Provide the (X, Y) coordinate of the cell's center where the given text is located.  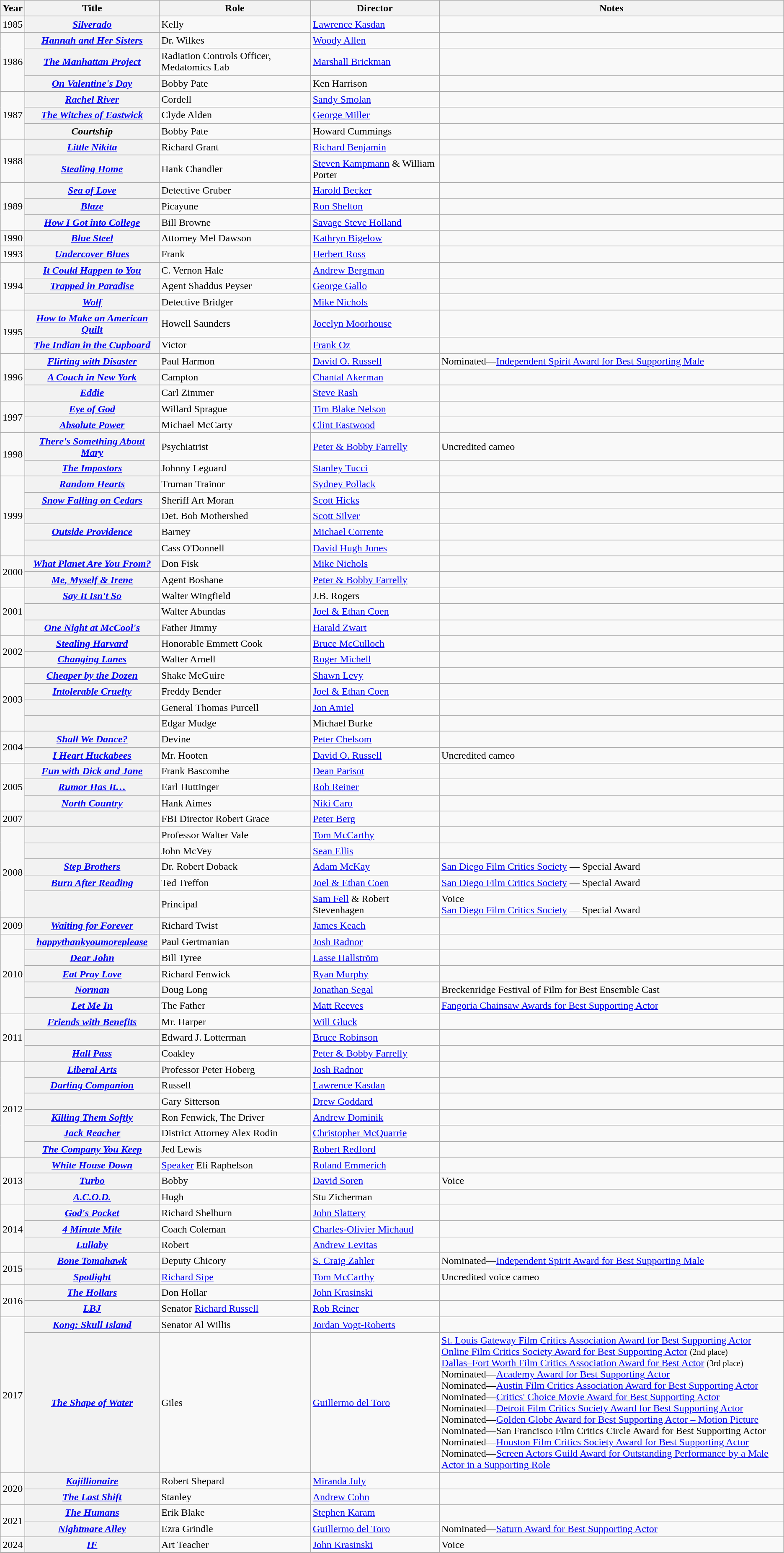
Sandy Smolan (374, 99)
Stanley Tucci (374, 468)
Senator Richard Russell (235, 1309)
4 Minute Mile (92, 1229)
Niki Caro (374, 803)
Let Me In (92, 1005)
The Father (235, 1005)
1986 (13, 62)
Jordan Vogt-Roberts (374, 1325)
Liberal Arts (92, 1070)
2004 (13, 747)
Miranda July (374, 1481)
Dear John (92, 958)
Truman Trainor (235, 484)
Role (235, 8)
happythankyoumoreplease (92, 942)
Bill Tyree (235, 958)
It Could Happen to You (92, 270)
Stanley (235, 1497)
Walter Wingfield (235, 596)
John McVey (235, 851)
Richard Fenwick (235, 974)
Shawn Levy (374, 675)
Howard Cummings (374, 131)
Michael Burke (374, 723)
Herbert Ross (374, 254)
Giles (235, 1403)
LBJ (92, 1309)
Wolf (92, 302)
Snow Falling on Cedars (92, 500)
James Keach (374, 926)
Silverado (92, 24)
Howell Saunders (235, 323)
Stealing Home (92, 168)
Frank (235, 254)
2000 (13, 572)
Undercover Blues (92, 254)
Nightmare Alley (92, 1529)
Jon Amiel (374, 707)
Chantal Akerman (374, 377)
Clyde Alden (235, 115)
Woody Allen (374, 40)
Christopher McQuarrie (374, 1133)
Agent Boshane (235, 580)
1994 (13, 286)
Andrew Cohn (374, 1497)
Burn After Reading (92, 883)
George Gallo (374, 286)
Norman (92, 990)
Steven Kampmann & William Porter (374, 168)
2017 (13, 1395)
Doug Long (235, 990)
God's Pocket (92, 1213)
A Couch in New York (92, 377)
Deputy Chicory (235, 1261)
2024 (13, 1545)
1987 (13, 115)
2009 (13, 926)
Eye of God (92, 409)
Cass O'Donnell (235, 548)
Robert (235, 1245)
Ryan Murphy (374, 974)
Picayune (235, 206)
How to Make an American Quilt (92, 323)
Dr. Robert Doback (235, 867)
There's Something About Mary (92, 447)
Hank Aimes (235, 803)
Absolute Power (92, 425)
Earl Huttinger (235, 787)
1989 (13, 206)
Eddie (92, 393)
2015 (13, 1269)
I Heart Huckabees (92, 755)
VoiceSan Diego Film Critics Society — Special Award (611, 904)
Notes (611, 8)
1990 (13, 238)
Blaze (92, 206)
Will Gluck (374, 1022)
Hugh (235, 1197)
Rachel River (92, 99)
1995 (13, 332)
David Hugh Jones (374, 548)
1993 (13, 254)
Stephen Karam (374, 1513)
Kajillionaire (92, 1481)
Sam Fell & Robert Stevenhagen (374, 904)
Honorable Emmett Cook (235, 643)
Friends with Benefits (92, 1022)
Bone Tomahawk (92, 1261)
2003 (13, 699)
Willard Sprague (235, 409)
Paul Gertmanian (235, 942)
Barney (235, 532)
Shall We Dance? (92, 739)
Speaker Eli Raphelson (235, 1165)
Detective Bridger (235, 302)
Freddy Bender (235, 691)
2007 (13, 819)
2016 (13, 1301)
The Indian in the Cupboard (92, 345)
Erik Blake (235, 1513)
Outside Providence (92, 532)
Radiation Controls Officer, Medatomics Lab (235, 62)
Tim Blake Nelson (374, 409)
The Shape of Water (92, 1403)
Charles-Olivier Michaud (374, 1229)
Courtship (92, 131)
Ken Harrison (374, 83)
Killing Them Softly (92, 1117)
Coakley (235, 1054)
Don Hollar (235, 1293)
Uncredited voice cameo (611, 1277)
2011 (13, 1038)
2021 (13, 1521)
Art Teacher (235, 1545)
Flirting with Disaster (92, 361)
Jed Lewis (235, 1149)
Richard Benjamin (374, 147)
Stu Zicherman (374, 1197)
Richard Twist (235, 926)
Andrew Bergman (374, 270)
Mr. Hooten (235, 755)
Trapped in Paradise (92, 286)
Kathryn Bigelow (374, 238)
Det. Bob Mothershed (235, 516)
The Last Shift (92, 1497)
C. Vernon Hale (235, 270)
Principal (235, 904)
General Thomas Purcell (235, 707)
Nominated—Saturn Award for Best Supporting Actor (611, 1529)
Ezra Grindle (235, 1529)
Roger Michell (374, 659)
Dean Parisot (374, 771)
Steve Rash (374, 393)
George Miller (374, 115)
Richard Sipe (235, 1277)
Professor Walter Vale (235, 835)
Detective Gruber (235, 190)
1998 (13, 454)
Year (13, 8)
Say It Isn't So (92, 596)
The Impostors (92, 468)
Richard Shelburn (235, 1213)
S. Craig Zahler (374, 1261)
Step Brothers (92, 867)
Little Nikita (92, 147)
2010 (13, 974)
Scott Silver (374, 516)
Victor (235, 345)
Mr. Harper (235, 1022)
Cheaper by the Dozen (92, 675)
One Night at McCool's (92, 628)
Me, Myself & Irene (92, 580)
Shake McGuire (235, 675)
Marshall Brickman (374, 62)
Cordell (235, 99)
Agent Shaddus Peyser (235, 286)
Coach Coleman (235, 1229)
Edward J. Lotterman (235, 1038)
Peter Chelsom (374, 739)
The Witches of Eastwick (92, 115)
Bruce McCulloch (374, 643)
Fangoria Chainsaw Awards for Best Supporting Actor (611, 1005)
Paul Harmon (235, 361)
The Manhattan Project (92, 62)
Darling Companion (92, 1085)
Jocelyn Moorhouse (374, 323)
A.C.O.D. (92, 1197)
2013 (13, 1181)
Harald Zwart (374, 628)
Lullaby (92, 1245)
Campton (235, 377)
IF (92, 1545)
North Country (92, 803)
Matt Reeves (374, 1005)
Drew Goddard (374, 1101)
District Attorney Alex Rodin (235, 1133)
2001 (13, 612)
Dr. Wilkes (235, 40)
1997 (13, 417)
Random Hearts (92, 484)
2002 (13, 651)
Sean Ellis (374, 851)
The Hollars (92, 1293)
Ron Shelton (374, 206)
Changing Lanes (92, 659)
Gary Sitterson (235, 1101)
J.B. Rogers (374, 596)
White House Down (92, 1165)
Andrew Levitas (374, 1245)
Waiting for Forever (92, 926)
The Humans (92, 1513)
Devine (235, 739)
Spotlight (92, 1277)
Lasse Hallström (374, 958)
What Planet Are You From? (92, 564)
Michael Corrente (374, 532)
Psychiatrist (235, 447)
The Company You Keep (92, 1149)
Robert Redford (374, 1149)
Hannah and Her Sisters (92, 40)
Ron Fenwick, The Driver (235, 1117)
John Slattery (374, 1213)
1996 (13, 377)
Father Jimmy (235, 628)
Don Fisk (235, 564)
Bruce Robinson (374, 1038)
Jonathan Segal (374, 990)
2014 (13, 1229)
Johnny Leguard (235, 468)
Bill Browne (235, 222)
Clint Eastwood (374, 425)
Professor Peter Hoberg (235, 1070)
Walter Abundas (235, 612)
FBI Director Robert Grace (235, 819)
Intolerable Cruelty (92, 691)
Attorney Mel Dawson (235, 238)
Title (92, 8)
Richard Grant (235, 147)
Russell (235, 1085)
2008 (13, 872)
1988 (13, 161)
Ted Treffon (235, 883)
Carl Zimmer (235, 393)
Kong: Skull Island (92, 1325)
Roland Emmerich (374, 1165)
Blue Steel (92, 238)
1999 (13, 516)
Breckenridge Festival of Film for Best Ensemble Cast (611, 990)
On Valentine's Day (92, 83)
Turbo (92, 1181)
Adam McKay (374, 867)
David Soren (374, 1181)
Senator Al Willis (235, 1325)
Edgar Mudge (235, 723)
Hank Chandler (235, 168)
2005 (13, 787)
Peter Berg (374, 819)
Walter Arnell (235, 659)
Scott Hicks (374, 500)
Frank Oz (374, 345)
Sheriff Art Moran (235, 500)
Michael McCarty (235, 425)
How I Got into College (92, 222)
Robert Shepard (235, 1481)
Savage Steve Holland (374, 222)
Sydney Pollack (374, 484)
Eat Pray Love (92, 974)
Bobby (235, 1181)
Stealing Harvard (92, 643)
Frank Bascombe (235, 771)
Fun with Dick and Jane (92, 771)
2020 (13, 1489)
2012 (13, 1109)
Kelly (235, 24)
Director (374, 8)
Harold Becker (374, 190)
Rumor Has It… (92, 787)
Jack Reacher (92, 1133)
Andrew Dominik (374, 1117)
Hall Pass (92, 1054)
1985 (13, 24)
Sea of Love (92, 190)
